Extract the [x, y] coordinate from the center of the cell holding the provided text.  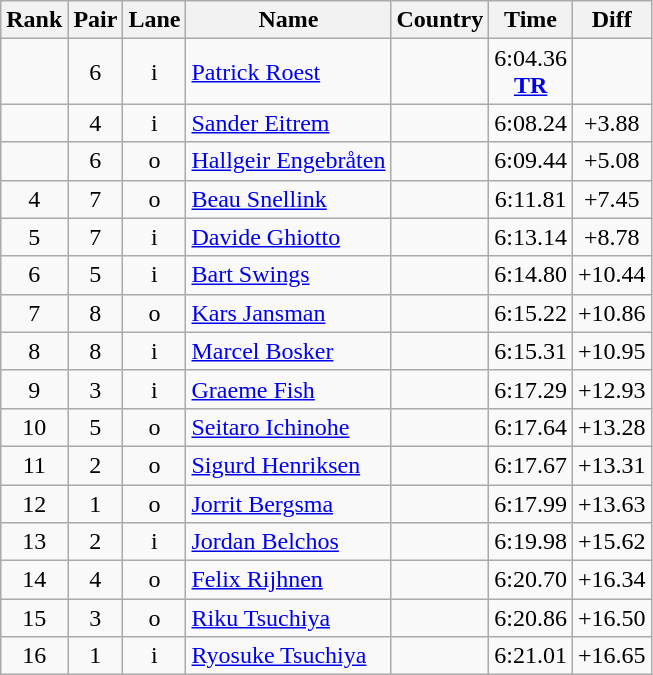
Hallgeir Engebråten [288, 161]
+8.78 [612, 237]
+16.34 [612, 580]
15 [34, 618]
Name [288, 20]
Patrick Roest [288, 72]
6:20.86 [531, 618]
+5.08 [612, 161]
12 [34, 503]
+7.45 [612, 199]
11 [34, 465]
Time [531, 20]
9 [34, 389]
+3.88 [612, 123]
6:17.29 [531, 389]
Jordan Belchos [288, 542]
Marcel Bosker [288, 351]
Jorrit Bergsma [288, 503]
6:17.64 [531, 427]
Graeme Fish [288, 389]
+16.50 [612, 618]
+15.62 [612, 542]
6:14.80 [531, 275]
Bart Swings [288, 275]
Kars Jansman [288, 313]
Diff [612, 20]
Riku Tsuchiya [288, 618]
+10.95 [612, 351]
6:21.01 [531, 656]
6:11.81 [531, 199]
6:17.67 [531, 465]
Sigurd Henriksen [288, 465]
6:15.31 [531, 351]
6:15.22 [531, 313]
6:04.36TR [531, 72]
+12.93 [612, 389]
Beau Snellink [288, 199]
+16.65 [612, 656]
+13.28 [612, 427]
Felix Rijhnen [288, 580]
Seitaro Ichinohe [288, 427]
6:13.14 [531, 237]
16 [34, 656]
6:17.99 [531, 503]
Country [440, 20]
+10.44 [612, 275]
13 [34, 542]
6:20.70 [531, 580]
Pair [96, 20]
Sander Eitrem [288, 123]
6:09.44 [531, 161]
Davide Ghiotto [288, 237]
+13.63 [612, 503]
14 [34, 580]
Ryosuke Tsuchiya [288, 656]
6:19.98 [531, 542]
Rank [34, 20]
6:08.24 [531, 123]
10 [34, 427]
+10.86 [612, 313]
+13.31 [612, 465]
Lane [154, 20]
